Pinpoint the cell where the given text exists, returning its (X, Y) midpoint coordinate. 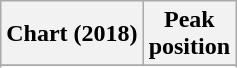
Chart (2018) (72, 34)
Peakposition (189, 34)
